From the cell containing the given text, extract its center point as (x, y) coordinate. 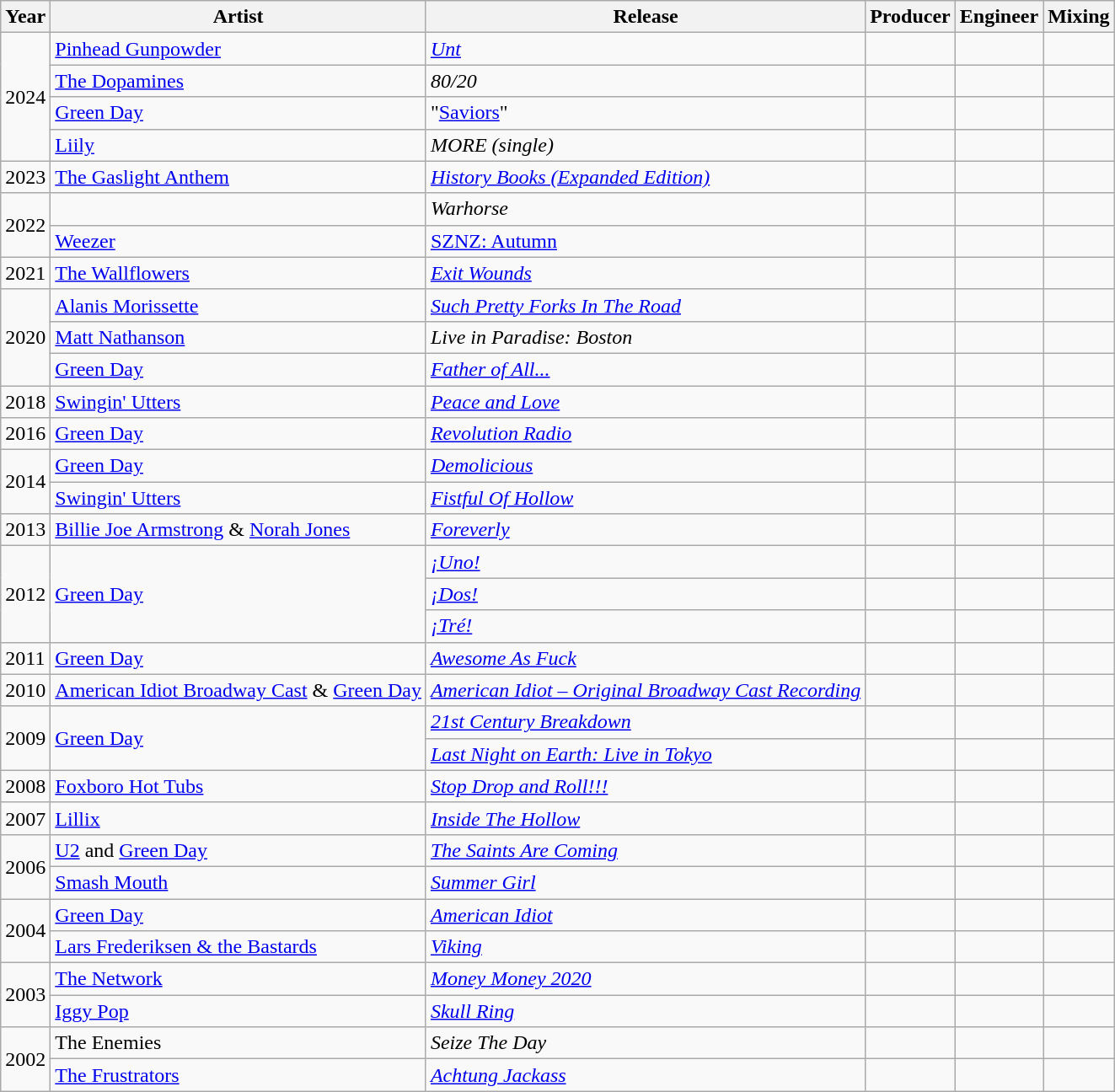
2007 (25, 818)
Last Night on Earth: Live in Tokyo (646, 754)
Artist (239, 17)
2014 (25, 482)
2011 (25, 658)
2023 (25, 177)
2009 (25, 738)
2002 (25, 1059)
American Idiot – Original Broadway Cast Recording (646, 690)
Fistful Of Hollow (646, 498)
2004 (25, 930)
Foreverly (646, 530)
Inside The Hollow (646, 818)
Father of All... (646, 369)
The Gaslight Anthem (239, 177)
2013 (25, 530)
Revolution Radio (646, 434)
Stop Drop and Roll!!! (646, 786)
The Dopamines (239, 81)
The Wallflowers (239, 273)
Engineer (999, 17)
2003 (25, 995)
History Books (Expanded Edition) (646, 177)
80/20 (646, 81)
Skull Ring (646, 1011)
2021 (25, 273)
21st Century Breakdown (646, 722)
Such Pretty Forks In The Road (646, 305)
¡Uno! (646, 562)
2022 (25, 225)
American Idiot (646, 914)
SZNZ: Autumn (646, 241)
The Enemies (239, 1043)
Summer Girl (646, 882)
Lars Frederiksen & the Bastards (239, 947)
Mixing (1079, 17)
The Network (239, 979)
The Frustrators (239, 1075)
Awesome As Fuck (646, 658)
Release (646, 17)
Foxboro Hot Tubs (239, 786)
Billie Joe Armstrong & Norah Jones (239, 530)
2020 (25, 337)
2018 (25, 402)
Pinhead Gunpowder (239, 49)
2008 (25, 786)
Money Money 2020 (646, 979)
Peace and Love (646, 402)
Weezer (239, 241)
MORE (single) (646, 145)
Seize The Day (646, 1043)
Iggy Pop (239, 1011)
Liily (239, 145)
Warhorse (646, 209)
Demolicious (646, 466)
The Saints Are Coming (646, 850)
2010 (25, 690)
Exit Wounds (646, 273)
2016 (25, 434)
Year (25, 17)
"Saviors" (646, 113)
Smash Mouth (239, 882)
Alanis Morissette (239, 305)
Lillix (239, 818)
2024 (25, 97)
Viking (646, 947)
2012 (25, 594)
¡Tré! (646, 626)
Producer (910, 17)
Live in Paradise: Boston (646, 337)
U2 and Green Day (239, 850)
Matt Nathanson (239, 337)
Unt (646, 49)
American Idiot Broadway Cast & Green Day (239, 690)
2006 (25, 866)
¡Dos! (646, 594)
Achtung Jackass (646, 1075)
